Extract the [x, y] coordinate from the center of the cell holding the provided text.  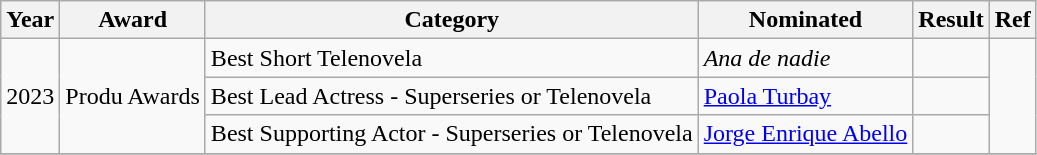
Best Supporting Actor - Superseries or Telenovela [452, 134]
Nominated [806, 20]
Best Short Telenovela [452, 58]
Produ Awards [133, 96]
Best Lead Actress - Superseries or Telenovela [452, 96]
Paola Turbay [806, 96]
Year [30, 20]
Ana de nadie [806, 58]
Category [452, 20]
Award [133, 20]
Result [951, 20]
Jorge Enrique Abello [806, 134]
2023 [30, 96]
Ref [1012, 20]
